Locate the cell with the specified text and output its [x, y] center coordinate. 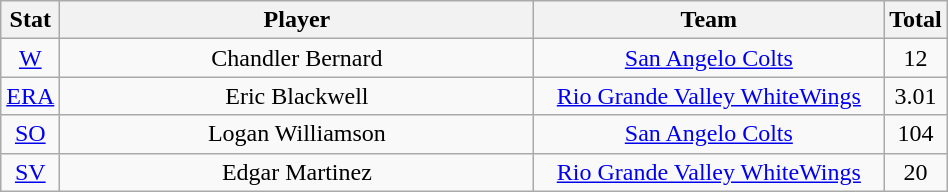
3.01 [916, 96]
ERA [30, 96]
Edgar Martinez [297, 172]
Stat [30, 20]
SO [30, 134]
Player [297, 20]
W [30, 58]
Logan Williamson [297, 134]
Total [916, 20]
20 [916, 172]
Team [709, 20]
Eric Blackwell [297, 96]
104 [916, 134]
SV [30, 172]
Chandler Bernard [297, 58]
12 [916, 58]
